Extract the (x, y) coordinate from the center of the cell holding the provided text.  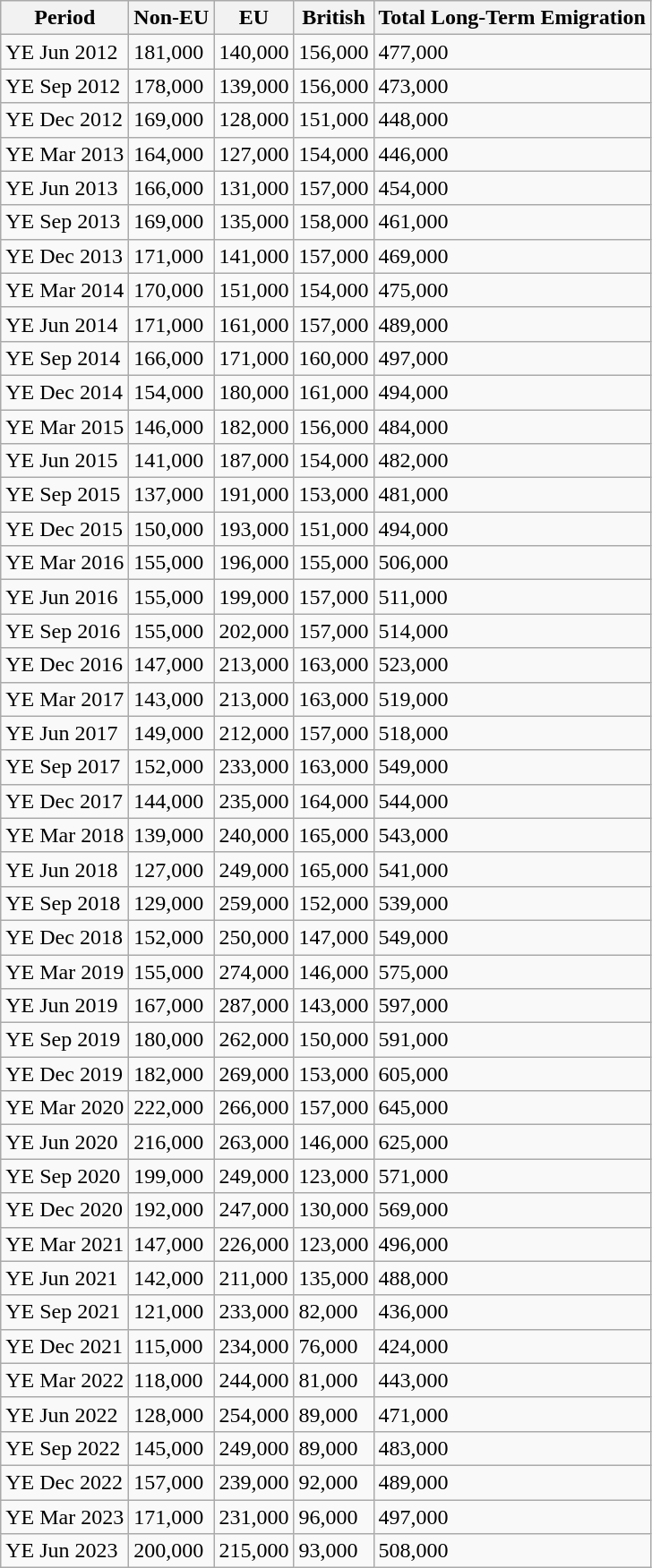
93,000 (333, 1551)
149,000 (172, 733)
514,000 (512, 631)
YE Sep 2012 (64, 86)
YE Mar 2017 (64, 699)
591,000 (512, 1040)
YE Dec 2017 (64, 801)
511,000 (512, 597)
YE Dec 2022 (64, 1482)
118,000 (172, 1380)
519,000 (512, 699)
202,000 (254, 631)
Period (64, 18)
543,000 (512, 835)
YE Sep 2019 (64, 1040)
443,000 (512, 1380)
244,000 (254, 1380)
76,000 (333, 1346)
YE Dec 2014 (64, 392)
145,000 (172, 1448)
YE Sep 2017 (64, 767)
YE Jun 2023 (64, 1551)
263,000 (254, 1142)
254,000 (254, 1414)
496,000 (512, 1244)
YE Mar 2023 (64, 1517)
482,000 (512, 461)
544,000 (512, 801)
240,000 (254, 835)
YE Mar 2016 (64, 563)
YE Dec 2013 (64, 256)
262,000 (254, 1040)
YE Sep 2016 (64, 631)
YE Jun 2019 (64, 1006)
436,000 (512, 1312)
473,000 (512, 86)
130,000 (333, 1210)
158,000 (333, 222)
YE Jun 2012 (64, 52)
YE Mar 2013 (64, 154)
239,000 (254, 1482)
170,000 (172, 290)
178,000 (172, 86)
140,000 (254, 52)
211,000 (254, 1278)
YE Mar 2015 (64, 427)
YE Dec 2018 (64, 937)
142,000 (172, 1278)
469,000 (512, 256)
82,000 (333, 1312)
193,000 (254, 529)
625,000 (512, 1142)
597,000 (512, 1006)
508,000 (512, 1551)
YE Jun 2014 (64, 324)
471,000 (512, 1414)
287,000 (254, 1006)
92,000 (333, 1482)
Non-EU (172, 18)
200,000 (172, 1551)
181,000 (172, 52)
518,000 (512, 733)
YE Jun 2016 (64, 597)
483,000 (512, 1448)
YE Jun 2021 (64, 1278)
129,000 (172, 903)
191,000 (254, 495)
Total Long-Term Emigration (512, 18)
274,000 (254, 971)
YE Sep 2022 (64, 1448)
British (333, 18)
212,000 (254, 733)
541,000 (512, 869)
266,000 (254, 1108)
160,000 (333, 358)
YE Jun 2022 (64, 1414)
231,000 (254, 1517)
187,000 (254, 461)
YE Sep 2020 (64, 1176)
131,000 (254, 188)
YE Mar 2020 (64, 1108)
475,000 (512, 290)
454,000 (512, 188)
81,000 (333, 1380)
YE Mar 2018 (64, 835)
539,000 (512, 903)
144,000 (172, 801)
192,000 (172, 1210)
234,000 (254, 1346)
YE Dec 2016 (64, 665)
575,000 (512, 971)
YE Dec 2012 (64, 120)
YE Dec 2020 (64, 1210)
235,000 (254, 801)
YE Sep 2013 (64, 222)
YE Jun 2015 (64, 461)
215,000 (254, 1551)
247,000 (254, 1210)
YE Sep 2021 (64, 1312)
YE Mar 2021 (64, 1244)
115,000 (172, 1346)
YE Dec 2021 (64, 1346)
YE Dec 2019 (64, 1074)
YE Jun 2020 (64, 1142)
YE Jun 2018 (64, 869)
YE Jun 2013 (64, 188)
446,000 (512, 154)
YE Sep 2015 (64, 495)
EU (254, 18)
YE Mar 2022 (64, 1380)
269,000 (254, 1074)
250,000 (254, 937)
481,000 (512, 495)
YE Sep 2018 (64, 903)
137,000 (172, 495)
506,000 (512, 563)
571,000 (512, 1176)
YE Jun 2017 (64, 733)
477,000 (512, 52)
569,000 (512, 1210)
96,000 (333, 1517)
YE Mar 2019 (64, 971)
226,000 (254, 1244)
259,000 (254, 903)
448,000 (512, 120)
196,000 (254, 563)
461,000 (512, 222)
121,000 (172, 1312)
YE Dec 2015 (64, 529)
167,000 (172, 1006)
523,000 (512, 665)
484,000 (512, 427)
YE Sep 2014 (64, 358)
645,000 (512, 1108)
424,000 (512, 1346)
605,000 (512, 1074)
216,000 (172, 1142)
YE Mar 2014 (64, 290)
488,000 (512, 1278)
222,000 (172, 1108)
